From the cell containing the given text, extract its center point as [X, Y] coordinate. 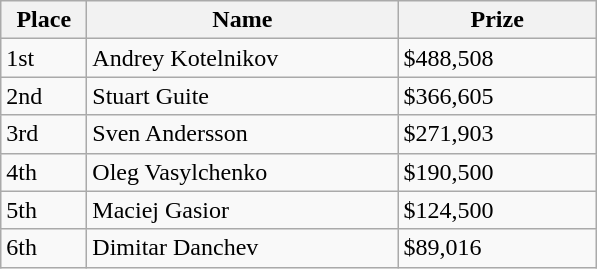
Oleg Vasylchenko [242, 172]
3rd [44, 134]
$366,605 [498, 96]
$89,016 [498, 248]
Place [44, 20]
$190,500 [498, 172]
Maciej Gasior [242, 210]
Prize [498, 20]
Name [242, 20]
$124,500 [498, 210]
Sven Andersson [242, 134]
4th [44, 172]
1st [44, 58]
$488,508 [498, 58]
Andrey Kotelnikov [242, 58]
$271,903 [498, 134]
Dimitar Danchev [242, 248]
5th [44, 210]
6th [44, 248]
2nd [44, 96]
Stuart Guite [242, 96]
